Detect which cell encompasses the target text, then output its (x, y) center coordinate. 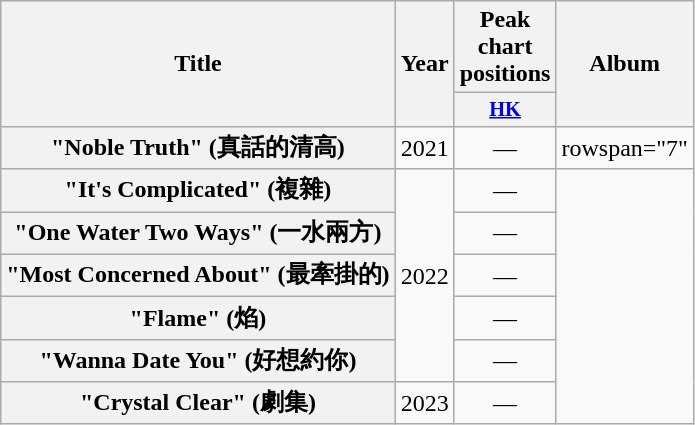
2023 (424, 404)
"Crystal Clear" (劇集) (198, 404)
"It's Complicated" (複雜) (198, 190)
"Wanna Date You" (好想約你) (198, 360)
Title (198, 64)
"One Water Two Ways" (一水兩方) (198, 234)
"Noble Truth" (真話的清高) (198, 148)
rowspan="7" (625, 148)
"Flame" (焰) (198, 318)
Album (625, 64)
Peak chart positions (505, 47)
2021 (424, 148)
2022 (424, 276)
"Most Concerned About" (最牽掛的) (198, 276)
HK (505, 110)
Year (424, 64)
